Provide the (X, Y) coordinate of the cell's center where the given text is located.  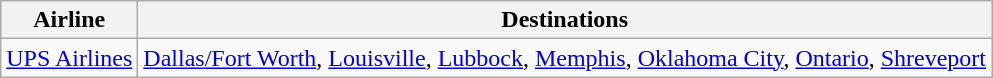
Dallas/Fort Worth, Louisville, Lubbock, Memphis, Oklahoma City, Ontario, Shreveport (565, 58)
Destinations (565, 20)
UPS Airlines (70, 58)
Airline (70, 20)
